Return the (x, y) coordinate for the center point of the cell that contains the specified text.  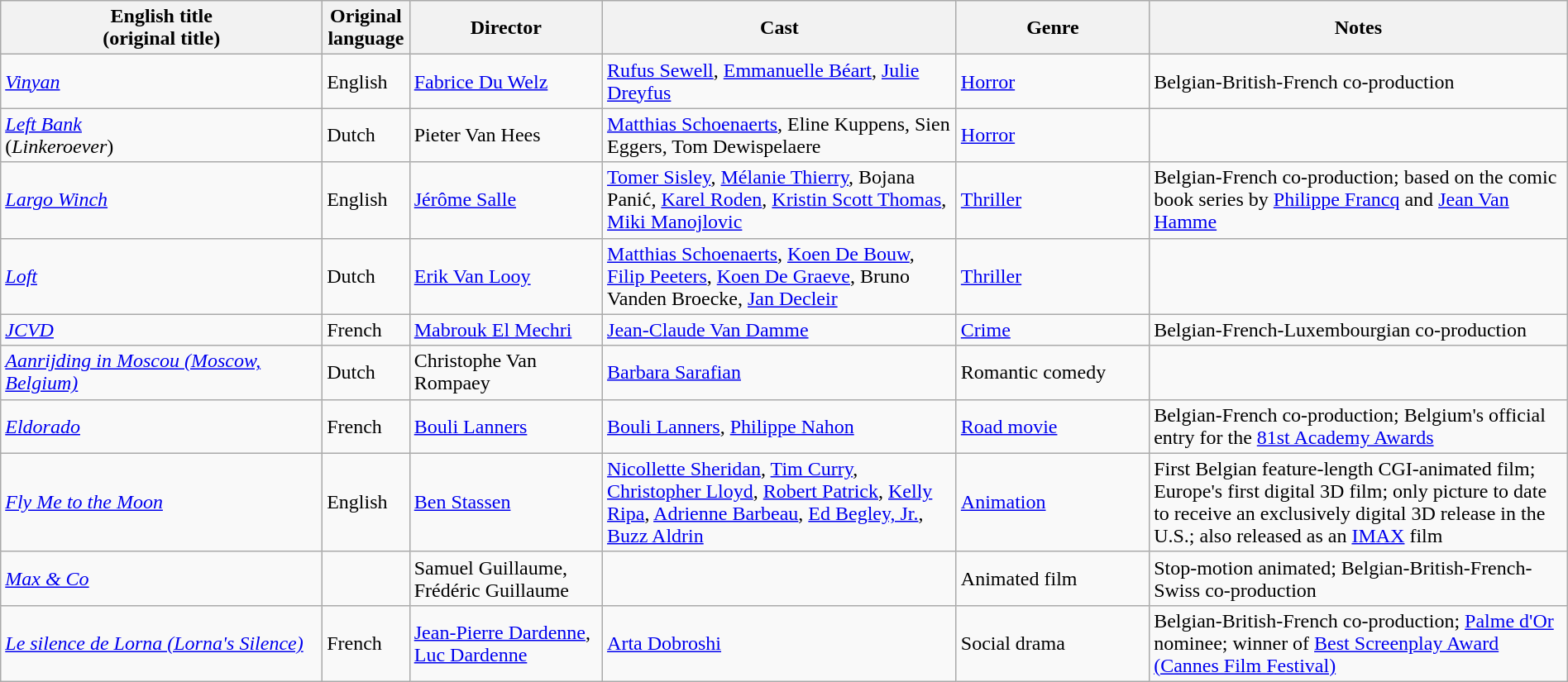
Belgian-French-Luxembourgian co-production (1359, 330)
Tomer Sisley, Mélanie Thierry, Bojana Panić, Karel Roden, Kristin Scott Thomas, Miki Manojlovic (780, 200)
Notes (1359, 28)
Belgian-French co-production; based on the comic book series by Philippe Francq and Jean Van Hamme (1359, 200)
Fabrice Du Welz (506, 81)
Matthias Schoenaerts, Koen De Bouw, Filip Peeters, Koen De Graeve, Bruno Vanden Broecke, Jan Decleir (780, 276)
Cast (780, 28)
Christophe Van Rompaey (506, 372)
Original language (366, 28)
Nicollette Sheridan, Tim Curry, Christopher Lloyd, Robert Patrick, Kelly Ripa, Adrienne Barbeau, Ed Begley, Jr., Buzz Aldrin (780, 503)
Matthias Schoenaerts, Eline Kuppens, Sien Eggers, Tom Dewispelaere (780, 136)
Samuel Guillaume, Frédéric Guillaume (506, 579)
Aanrijding in Moscou (Moscow, Belgium) (162, 372)
Fly Me to the Moon (162, 503)
Romantic comedy (1052, 372)
Barbara Sarafian (780, 372)
Director (506, 28)
Largo Winch (162, 200)
Animated film (1052, 579)
Mabrouk El Mechri (506, 330)
Stop-motion animated; Belgian-British-French-Swiss co-production (1359, 579)
Rufus Sewell, Emmanuelle Béart, Julie Dreyfus (780, 81)
Road movie (1052, 427)
Jérôme Salle (506, 200)
Jean-Claude Van Damme (780, 330)
Bouli Lanners (506, 427)
Loft (162, 276)
Crime (1052, 330)
Pieter Van Hees (506, 136)
Genre (1052, 28)
Arta Dobroshi (780, 643)
Animation (1052, 503)
Erik Van Looy (506, 276)
Belgian-French co-production; Belgium's official entry for the 81st Academy Awards (1359, 427)
Bouli Lanners, Philippe Nahon (780, 427)
Vinyan (162, 81)
Eldorado (162, 427)
Belgian-British-French co-production; Palme d'Or nominee; winner of Best Screenplay Award (Cannes Film Festival) (1359, 643)
Ben Stassen (506, 503)
JCVD (162, 330)
Left Bank(Linkeroever) (162, 136)
Max & Co (162, 579)
Social drama (1052, 643)
Jean-Pierre Dardenne, Luc Dardenne (506, 643)
English title (original title) (162, 28)
Belgian-British-French co-production (1359, 81)
Le silence de Lorna (Lorna's Silence) (162, 643)
